Identify which cell holds the provided text, then report its [x, y] central coordinate. 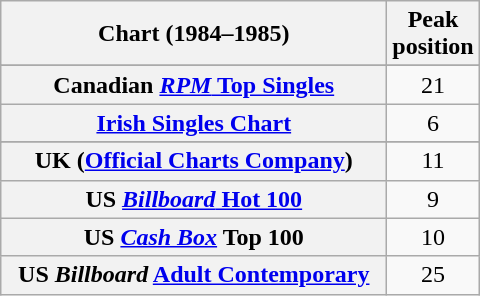
9 [433, 199]
Chart (1984–1985) [194, 34]
Peakposition [433, 34]
Canadian RPM Top Singles [194, 85]
10 [433, 237]
US Billboard Hot 100 [194, 199]
11 [433, 161]
US Billboard Adult Contemporary [194, 275]
6 [433, 123]
US Cash Box Top 100 [194, 237]
Irish Singles Chart [194, 123]
UK (Official Charts Company) [194, 161]
21 [433, 85]
25 [433, 275]
